Identify which cell holds the provided text, then report its (X, Y) central coordinate. 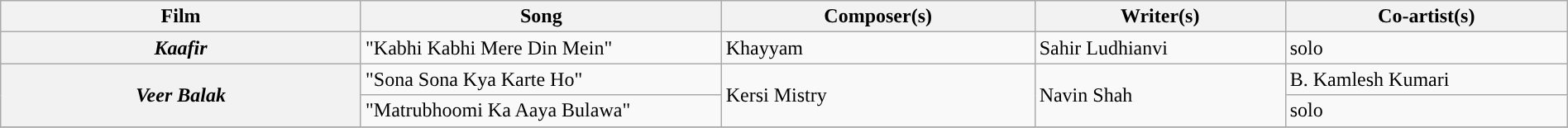
Veer Balak (181, 95)
Writer(s) (1159, 17)
Kaafir (181, 48)
"Kabhi Kabhi Mere Din Mein" (541, 48)
Co-artist(s) (1426, 17)
Film (181, 17)
Composer(s) (878, 17)
Sahir Ludhianvi (1159, 48)
Khayyam (878, 48)
Navin Shah (1159, 95)
Kersi Mistry (878, 95)
"Matrubhoomi Ka Aaya Bulawa" (541, 111)
"Sona Sona Kya Karte Ho" (541, 79)
Song (541, 17)
B. Kamlesh Kumari (1426, 79)
